Determine the [x, y] coordinate at the center of the cell enclosing the given text.  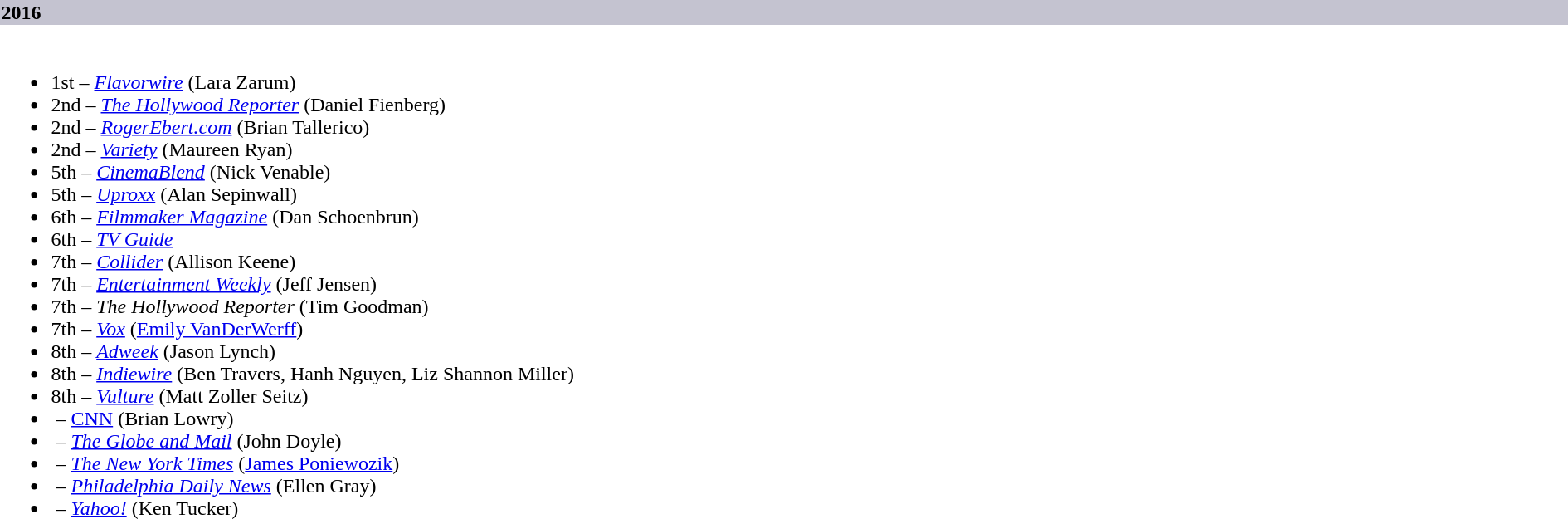
2016 [784, 12]
